Scan for the cell matching the given text and deliver its [x, y] coordinate at center. 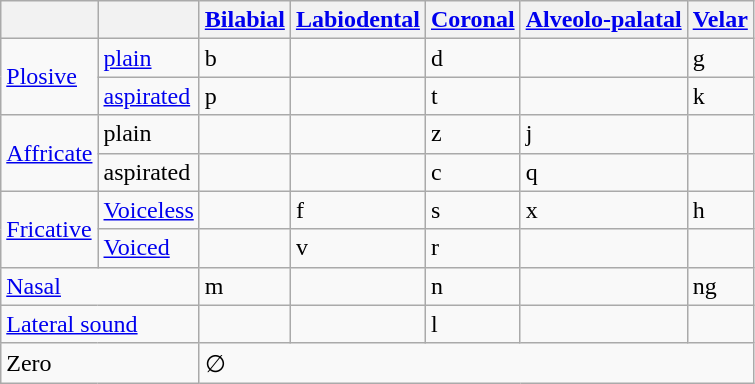
Affricate [50, 153]
z [472, 134]
c [472, 172]
d [472, 58]
s [472, 210]
Voiced [148, 248]
f [358, 210]
v [358, 248]
Nasal [100, 286]
Bilabial [244, 20]
Plosive [50, 77]
p [244, 96]
k [720, 96]
Alveolo-palatal [604, 20]
j [604, 134]
m [244, 286]
r [472, 248]
Velar [720, 20]
Labiodental [358, 20]
Lateral sound [100, 324]
x [604, 210]
Voiceless [148, 210]
Fricative [50, 229]
g [720, 58]
h [720, 210]
l [472, 324]
t [472, 96]
b [244, 58]
ng [720, 286]
∅ [476, 363]
n [472, 286]
q [604, 172]
Zero [100, 363]
Coronal [472, 20]
